Detect which cell encompasses the target text, then output its [x, y] center coordinate. 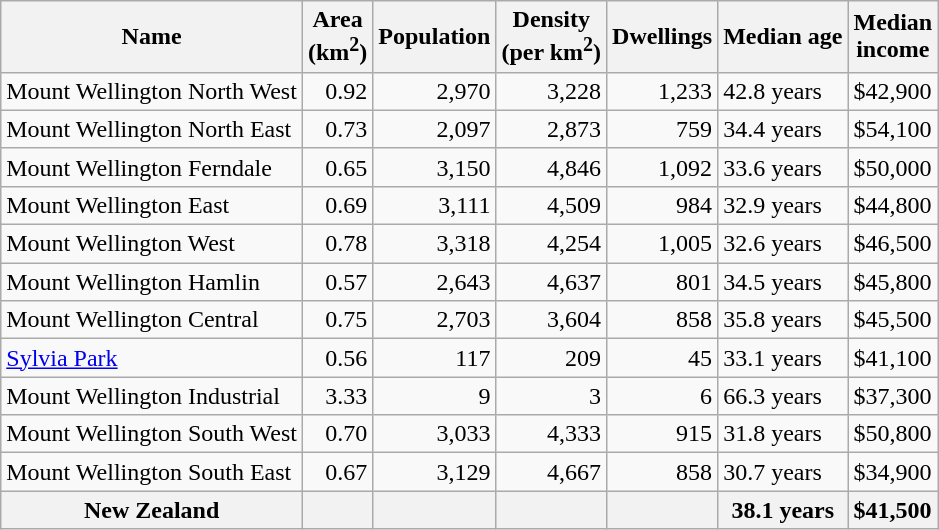
9 [434, 396]
4,667 [552, 472]
0.70 [337, 434]
35.8 years [783, 320]
Mount Wellington South East [152, 472]
Area(km2) [337, 37]
34.4 years [783, 129]
3.33 [337, 396]
42.8 years [783, 91]
209 [552, 358]
Mount Wellington West [152, 244]
3,033 [434, 434]
Mount Wellington North East [152, 129]
2,873 [552, 129]
4,637 [552, 282]
Mount Wellington Industrial [152, 396]
3 [552, 396]
Dwellings [662, 37]
915 [662, 434]
Sylvia Park [152, 358]
2,643 [434, 282]
0.75 [337, 320]
Mount Wellington East [152, 205]
Mount Wellington Hamlin [152, 282]
0.92 [337, 91]
$45,800 [893, 282]
1,092 [662, 167]
117 [434, 358]
Name [152, 37]
4,254 [552, 244]
0.67 [337, 472]
2,097 [434, 129]
$37,300 [893, 396]
3,318 [434, 244]
Medianincome [893, 37]
3,150 [434, 167]
$50,800 [893, 434]
Population [434, 37]
0.65 [337, 167]
$42,900 [893, 91]
1,005 [662, 244]
3,604 [552, 320]
984 [662, 205]
2,703 [434, 320]
32.6 years [783, 244]
34.5 years [783, 282]
32.9 years [783, 205]
Mount Wellington Central [152, 320]
$46,500 [893, 244]
$44,800 [893, 205]
2,970 [434, 91]
33.6 years [783, 167]
$41,500 [893, 510]
4,509 [552, 205]
$50,000 [893, 167]
3,111 [434, 205]
0.57 [337, 282]
759 [662, 129]
$41,100 [893, 358]
801 [662, 282]
4,333 [552, 434]
New Zealand [152, 510]
Mount Wellington South West [152, 434]
6 [662, 396]
30.7 years [783, 472]
$45,500 [893, 320]
3,228 [552, 91]
Density(per km2) [552, 37]
31.8 years [783, 434]
0.73 [337, 129]
66.3 years [783, 396]
$54,100 [893, 129]
33.1 years [783, 358]
3,129 [434, 472]
1,233 [662, 91]
$34,900 [893, 472]
45 [662, 358]
38.1 years [783, 510]
0.78 [337, 244]
Mount Wellington North West [152, 91]
0.69 [337, 205]
4,846 [552, 167]
0.56 [337, 358]
Median age [783, 37]
Mount Wellington Ferndale [152, 167]
